Find where the given text appears and provide that cell's center as (x, y) coordinate. 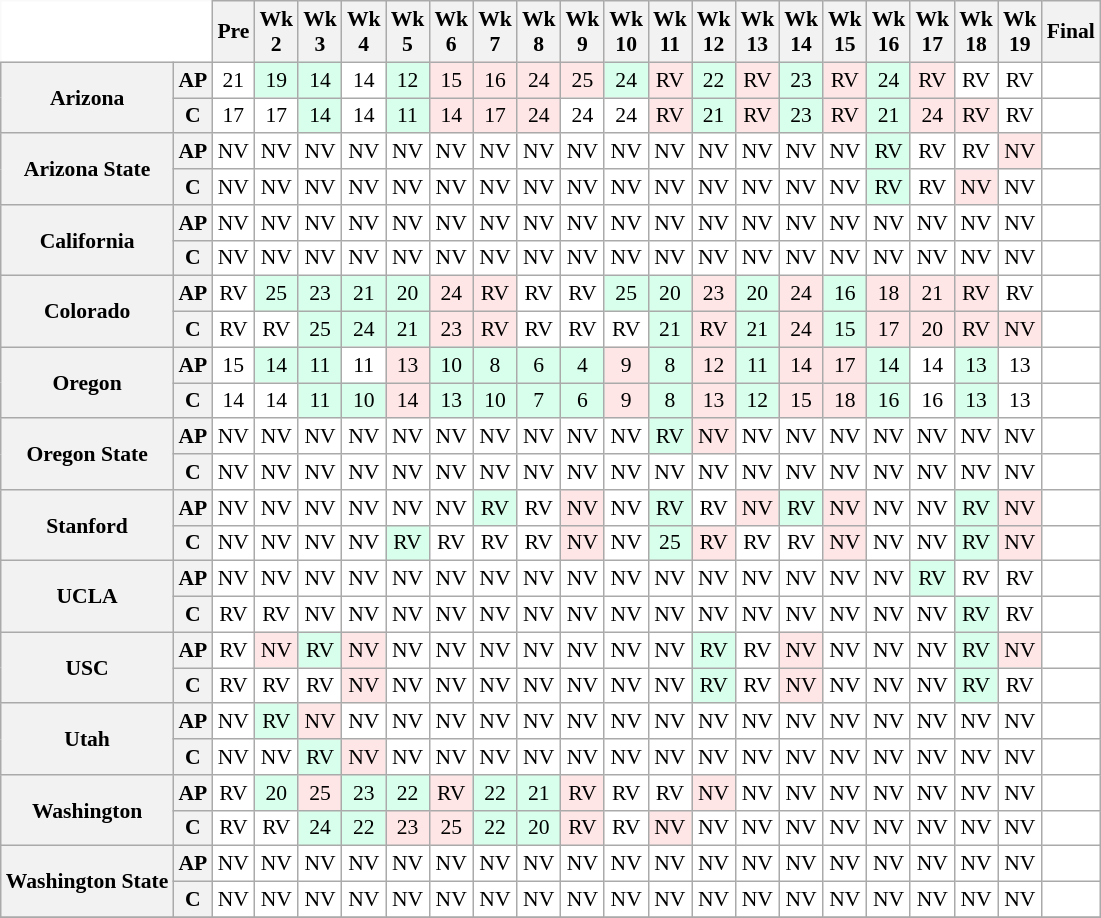
7 (539, 401)
Wk17 (932, 32)
Wk13 (757, 32)
Wk15 (845, 32)
Wk7 (495, 32)
19 (276, 80)
4 (583, 365)
Wk12 (714, 32)
Washington (88, 810)
Oregon (88, 382)
Wk19 (1020, 32)
Wk16 (889, 32)
Utah (88, 740)
UCLA (88, 596)
Oregon State (88, 454)
Washington State (88, 882)
Pre (233, 32)
California (88, 240)
Wk10 (626, 32)
Final (1071, 32)
Wk5 (408, 32)
Wk9 (583, 32)
Wk6 (451, 32)
Wk18 (976, 32)
Colorado (88, 312)
Wk8 (539, 32)
Wk2 (276, 32)
Arizona (88, 98)
Wk4 (364, 32)
Wk3 (320, 32)
USC (88, 668)
Wk14 (801, 32)
Arizona State (88, 170)
Stanford (88, 526)
Wk11 (670, 32)
